Return the [x, y] coordinate for the center point of the cell that contains the specified text.  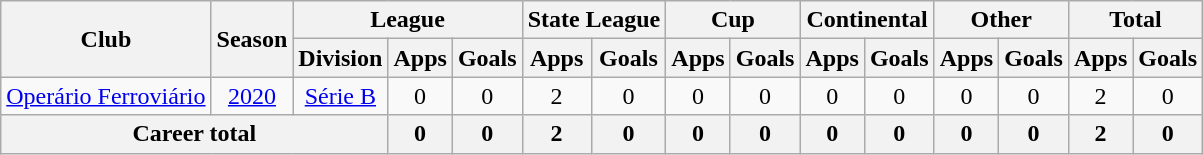
Division [340, 58]
Total [1135, 20]
State League [594, 20]
Season [252, 39]
Other [1001, 20]
Continental [867, 20]
Career total [194, 134]
Operário Ferroviário [106, 96]
Série B [340, 96]
Cup [733, 20]
Club [106, 39]
2020 [252, 96]
League [408, 20]
